Scan for the cell matching the given text and deliver its [x, y] coordinate at center. 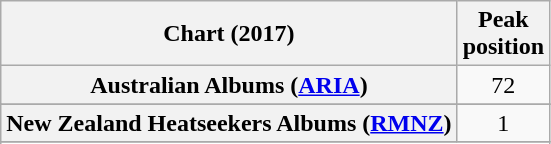
New Zealand Heatseekers Albums (RMNZ) [229, 123]
Chart (2017) [229, 34]
72 [503, 85]
1 [503, 123]
Australian Albums (ARIA) [229, 85]
Peakposition [503, 34]
